Capture the cell that displays the provided text and extract its [x, y] central coordinate. 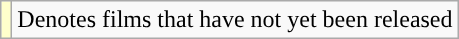
Denotes films that have not yet been released [235, 20]
